Output the [x, y] coordinate of the center of the cell containing the given text.  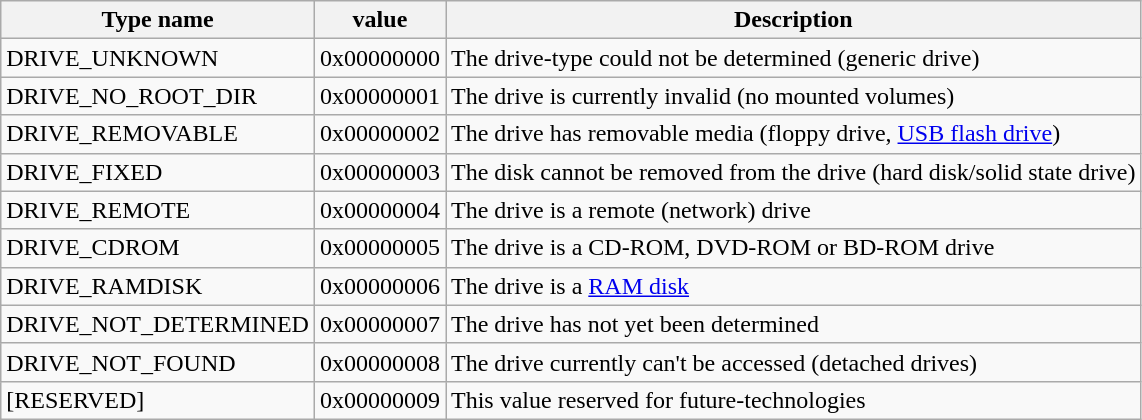
The drive is a RAM disk [794, 286]
The drive has not yet been determined [794, 324]
[RESERVED] [158, 400]
DRIVE_NO_ROOT_DIR [158, 96]
0x00000009 [380, 400]
0x00000001 [380, 96]
The drive currently can't be accessed (detached drives) [794, 362]
The drive is a CD-ROM, DVD-ROM or BD-ROM drive [794, 248]
value [380, 20]
DRIVE_REMOVABLE [158, 134]
Type name [158, 20]
0x00000002 [380, 134]
This value reserved for future-technologies [794, 400]
0x00000005 [380, 248]
0x00000008 [380, 362]
0x00000004 [380, 210]
0x00000007 [380, 324]
DRIVE_NOT_FOUND [158, 362]
0x00000003 [380, 172]
The drive has removable media (floppy drive, USB flash drive) [794, 134]
The drive-type could not be determined (generic drive) [794, 58]
DRIVE_CDROM [158, 248]
DRIVE_FIXED [158, 172]
Description [794, 20]
DRIVE_NOT_DETERMINED [158, 324]
The drive is currently invalid (no mounted volumes) [794, 96]
0x00000000 [380, 58]
The disk cannot be removed from the drive (hard disk/solid state drive) [794, 172]
DRIVE_UNKNOWN [158, 58]
The drive is a remote (network) drive [794, 210]
DRIVE_RAMDISK [158, 286]
DRIVE_REMOTE [158, 210]
0x00000006 [380, 286]
